Capture the cell that displays the provided text and extract its [x, y] central coordinate. 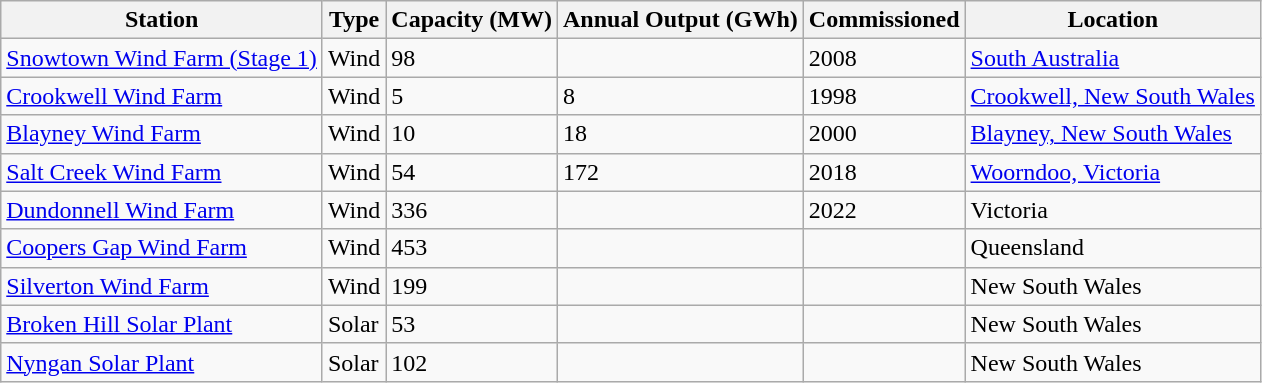
Dundonnell Wind Farm [162, 210]
2022 [884, 210]
2018 [884, 172]
Crookwell Wind Farm [162, 96]
Blayney, New South Wales [1112, 134]
Location [1112, 20]
Blayney Wind Farm [162, 134]
54 [472, 172]
98 [472, 58]
Broken Hill Solar Plant [162, 324]
Capacity (MW) [472, 20]
South Australia [1112, 58]
5 [472, 96]
Station [162, 20]
8 [681, 96]
2008 [884, 58]
Woorndoo, Victoria [1112, 172]
53 [472, 324]
Salt Creek Wind Farm [162, 172]
Nyngan Solar Plant [162, 362]
Silverton Wind Farm [162, 286]
Victoria [1112, 210]
Coopers Gap Wind Farm [162, 248]
1998 [884, 96]
2000 [884, 134]
199 [472, 286]
Crookwell, New South Wales [1112, 96]
Annual Output (GWh) [681, 20]
336 [472, 210]
102 [472, 362]
453 [472, 248]
172 [681, 172]
Commissioned [884, 20]
Snowtown Wind Farm (Stage 1) [162, 58]
Queensland [1112, 248]
18 [681, 134]
Type [354, 20]
10 [472, 134]
